From the cell containing the given text, extract its center point as [X, Y] coordinate. 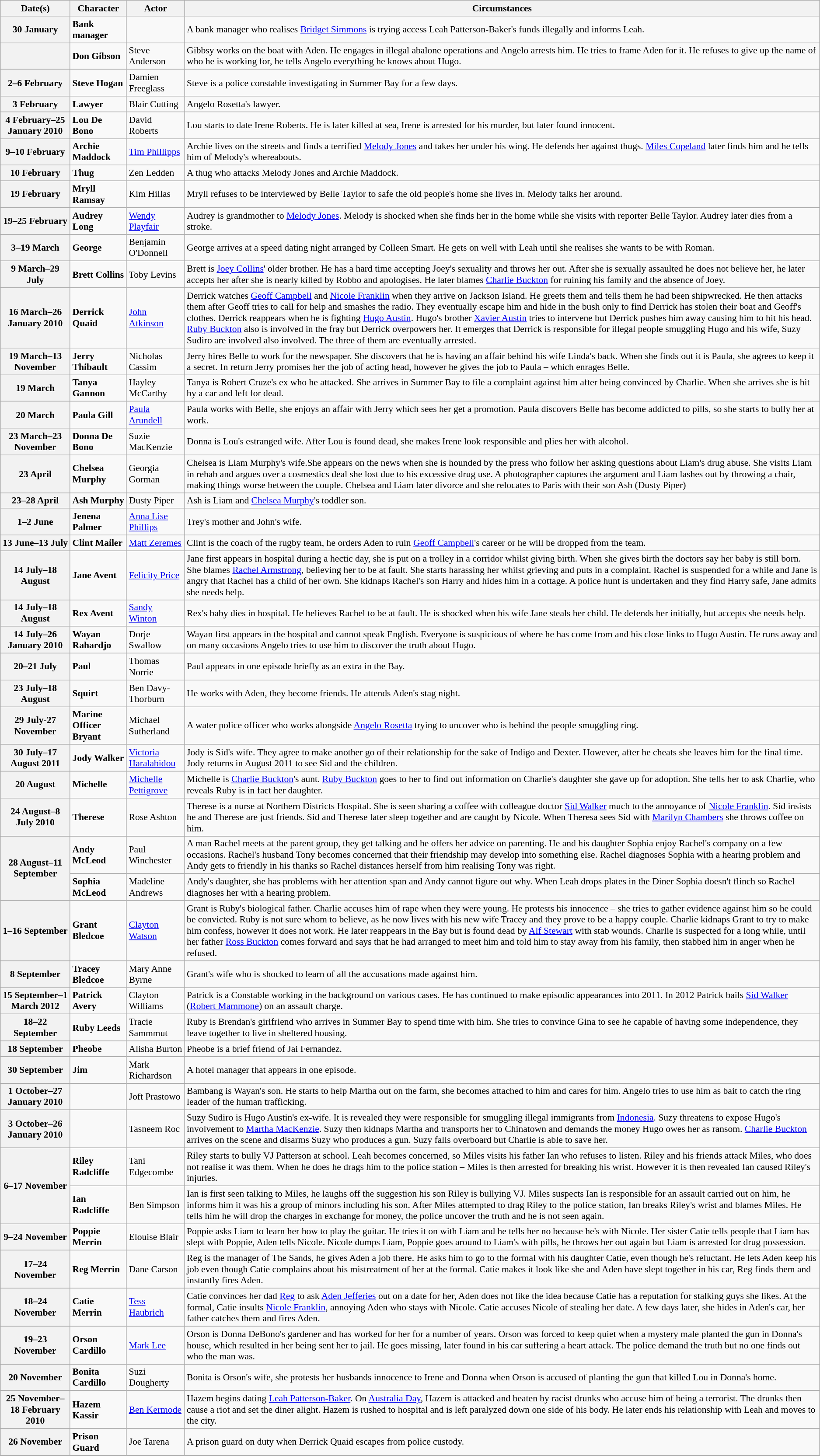
Orson Cardillo [98, 1345]
John Atkinson [156, 318]
19 March–13 November [35, 361]
9–10 February [35, 152]
Pheobe [98, 1049]
Character [98, 8]
George arrives at a speed dating night arranged by Colleen Smart. He gets on well with Leah until she realises she wants to be with Roman. [502, 248]
Paula Gill [98, 415]
28 August–11 September [35, 868]
Ash Murphy [98, 501]
Tracie Sammmut [156, 1028]
Lawyer [98, 104]
25 November–18 February 2010 [35, 1410]
A bank manager who realises Bridget Simmons is trying access Leah Patterson-Baker's funds illegally and informs Leah. [502, 30]
Donna De Bono [98, 442]
1–2 June [35, 522]
Therese [98, 817]
Zen Ledden [156, 173]
20 March [35, 415]
19 March [35, 388]
1 October–27 January 2010 [35, 1097]
18–24 November [35, 1308]
Jody Walker [98, 758]
Tani Edgecombe [156, 1167]
Don Gibson [98, 56]
Victoria Haralabidou [156, 758]
17–24 November [35, 1269]
Trey's mother and John's wife. [502, 522]
Jenena Palmer [98, 522]
Michael Sutherland [156, 726]
Benjamin O'Donnell [156, 248]
Dane Carson [156, 1269]
8 September [35, 974]
Michelle [98, 785]
10 February [35, 173]
Sophia McLeod [98, 887]
18 September [35, 1049]
Hazem Kassir [98, 1410]
Mary Anne Byrne [156, 974]
26 November [35, 1442]
David Roberts [156, 125]
Wendy Playfair [156, 221]
Paula Arundell [156, 415]
Steve Hogan [98, 83]
Paul Winchester [156, 855]
Mark Richardson [156, 1070]
Mryll refuses to be interviewed by Belle Taylor to safe the old people's home she lives in. Melody talks her around. [502, 194]
Jane Avent [98, 575]
20 August [35, 785]
Paul [98, 667]
Andy McLeod [98, 855]
Dorje Swallow [156, 640]
Squirt [98, 694]
Sandy Winton [156, 613]
Ian Radcliffe [98, 1205]
Damien Freeglass [156, 83]
3–19 March [35, 248]
16 March–26 January 2010 [35, 318]
Nicholas Cassim [156, 361]
9 March–29 July [35, 275]
Reg Merrin [98, 1269]
Jerry Thibault [98, 361]
30 July–17 August 2011 [35, 758]
Ruby Leeds [98, 1028]
18–22 September [35, 1028]
Steve Anderson [156, 56]
Rose Ashton [156, 817]
Clint is the coach of the rugby team, he orders Aden to ruin Geoff Campbell's career or he will be dropped from the team. [502, 543]
Catie Merrin [98, 1308]
Paul appears in one episode briefly as an extra in the Bay. [502, 667]
29 July-27 November [35, 726]
Joe Tarena [156, 1442]
4 February–25 January 2010 [35, 125]
13 June–13 July [35, 543]
Wayan Rahardjo [98, 640]
Thomas Norrie [156, 667]
Derrick Quaid [98, 318]
Suzi Dougherty [156, 1378]
3 February [35, 104]
Thug [98, 173]
20 November [35, 1378]
Bank manager [98, 30]
Clayton Williams [156, 1001]
A hotel manager that appears in one episode. [502, 1070]
3 October–26 January 2010 [35, 1129]
Mark Lee [156, 1345]
19–23 November [35, 1345]
Clayton Watson [156, 931]
Circumstances [502, 8]
A water police officer who works alongside Angelo Rosetta trying to uncover who is behind the people smuggling ring. [502, 726]
15 September–1 March 2012 [35, 1001]
Dusty Piper [156, 501]
Anna Lise Phillips [156, 522]
He works with Aden, they become friends. He attends Aden's stag night. [502, 694]
Audrey Long [98, 221]
20–21 July [35, 667]
24 August–8 July 2010 [35, 817]
Archie Maddock [98, 152]
19–25 February [35, 221]
23–28 April [35, 501]
Patrick Avery [98, 1001]
Date(s) [35, 8]
Grant Bledcoe [98, 931]
Prison Guard [98, 1442]
Rex Avent [98, 613]
George [98, 248]
Matt Zeremes [156, 543]
Toby Levins [156, 275]
Grant's wife who is shocked to learn of all the accusations made against him. [502, 974]
Lou starts to date Irene Roberts. He is later killed at sea, Irene is arrested for his murder, but later found innocent. [502, 125]
Mryll Ramsay [98, 194]
Michelle Pettigrove [156, 785]
Steve is a police constable investigating in Summer Bay for a few days. [502, 83]
Actor [156, 8]
Felicity Price [156, 575]
Blair Cutting [156, 104]
A thug who attacks Melody Jones and Archie Maddock. [502, 173]
Poppie Merrin [98, 1237]
A prison guard on duty when Derrick Quaid escapes from police custody. [502, 1442]
Riley Radcliffe [98, 1167]
30 September [35, 1070]
Alisha Burton [156, 1049]
Lou De Bono [98, 125]
Angelo Rosetta's lawyer. [502, 104]
6–17 November [35, 1186]
Chelsea Murphy [98, 474]
Ben Simpson [156, 1205]
Ash is Liam and Chelsea Murphy's toddler son. [502, 501]
Joft Prastowo [156, 1097]
Ben Kermode [156, 1410]
Tracey Bledcoe [98, 974]
Hayley McCarthy [156, 388]
Jim [98, 1070]
23 March–23 November [35, 442]
Madeline Andrews [156, 887]
14 July–26 January 2010 [35, 640]
23 July–18 August [35, 694]
19 February [35, 194]
Brett Collins [98, 275]
Georgia Gorman [156, 474]
Tasneem Roc [156, 1129]
Ben Davy-Thorburn [156, 694]
Suzie MacKenzie [156, 442]
2–6 February [35, 83]
Tim Phillipps [156, 152]
9–24 November [35, 1237]
Elouise Blair [156, 1237]
Clint Mailer [98, 543]
1–16 September [35, 931]
23 April [35, 474]
Tanya Gannon [98, 388]
Donna is Lou's estranged wife. After Lou is found dead, she makes Irene look responsible and plies her with alcohol. [502, 442]
Marine Officer Bryant [98, 726]
Pheobe is a brief friend of Jai Fernandez. [502, 1049]
30 January [35, 30]
Tess Haubrich [156, 1308]
Bonita Cardillo [98, 1378]
Kim Hillas [156, 194]
